Pinpoint the cell where the given text exists, returning its (X, Y) midpoint coordinate. 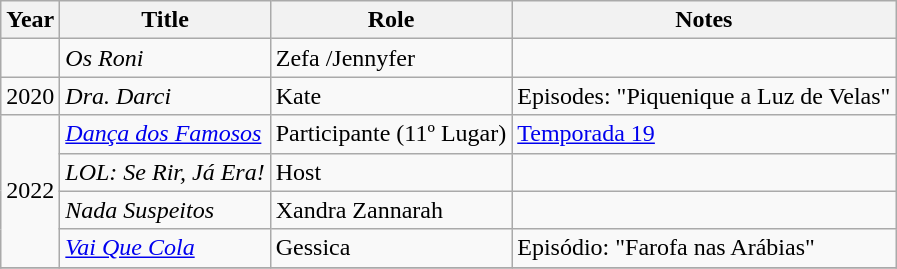
Gessica (391, 248)
Os Roni (165, 58)
Title (165, 20)
Role (391, 20)
Year (30, 20)
2020 (30, 96)
Xandra Zannarah (391, 210)
LOL: Se Rir, Já Era! (165, 172)
Dança dos Famosos (165, 134)
Nada Suspeitos (165, 210)
2022 (30, 191)
Participante (11º Lugar) (391, 134)
Episodes: "Piquenique a Luz de Velas" (704, 96)
Dra. Darci (165, 96)
Zefa /Jennyfer (391, 58)
Kate (391, 96)
Temporada 19 (704, 134)
Host (391, 172)
Notes (704, 20)
Vai Que Cola (165, 248)
Episódio: "Farofa nas Arábias" (704, 248)
